Detect which cell encompasses the target text, then output its (x, y) center coordinate. 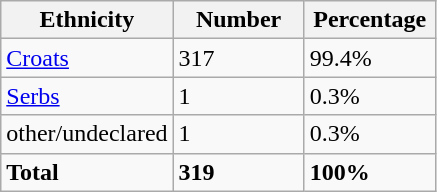
100% (370, 172)
other/undeclared (87, 134)
Percentage (370, 20)
Ethnicity (87, 20)
99.4% (370, 58)
Number (238, 20)
Croats (87, 58)
Total (87, 172)
319 (238, 172)
Serbs (87, 96)
317 (238, 58)
